Locate the cell with the specified text and output its [x, y] center coordinate. 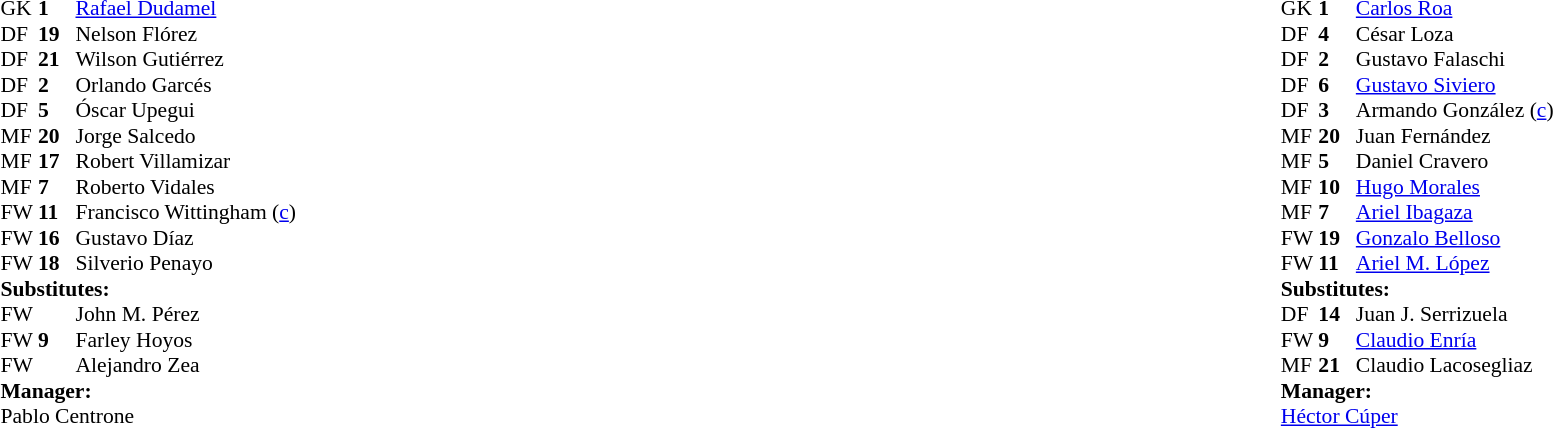
Jorge Salcedo [186, 136]
17 [57, 161]
Óscar Upegui [186, 111]
Manager: [148, 391]
Wilson Gutiérrez [186, 59]
3 [1337, 111]
4 [1337, 34]
Gustavo Díaz [186, 238]
Robert Villamizar [186, 161]
Silverio Penayo [186, 263]
Roberto Vidales [186, 187]
18 [57, 263]
Substitutes: [148, 289]
Farley Hoyos [186, 340]
16 [57, 238]
Alejandro Zea [186, 365]
John M. Pérez [186, 315]
Nelson Flórez [186, 34]
10 [1337, 187]
Francisco Wittingham (c) [186, 213]
14 [1337, 315]
Orlando Garcés [186, 85]
6 [1337, 85]
